Search for the cell housing the specified text and yield its [X, Y] center coordinate. 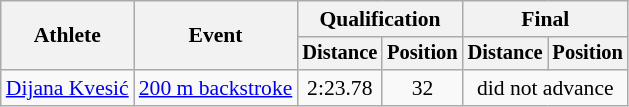
Qualification [380, 19]
Athlete [68, 36]
did not advance [546, 88]
2:23.78 [340, 88]
Dijana Kvesić [68, 88]
32 [422, 88]
200 m backstroke [216, 88]
Final [546, 19]
Event [216, 36]
